Identify which cell holds the provided text, then report its (x, y) central coordinate. 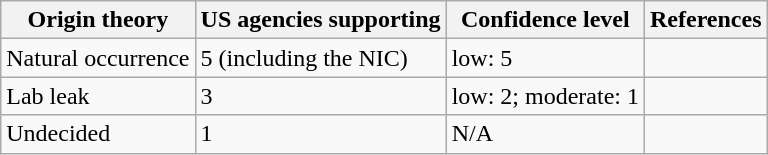
Origin theory (98, 20)
Confidence level (545, 20)
5 (including the NIC) (320, 58)
low: 2; moderate: 1 (545, 96)
Lab leak (98, 96)
N/A (545, 134)
3 (320, 96)
low: 5 (545, 58)
US agencies supporting (320, 20)
Undecided (98, 134)
References (706, 20)
1 (320, 134)
Natural occurrence (98, 58)
